Search for the cell housing the specified text and yield its (X, Y) center coordinate. 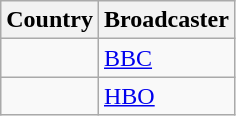
HBO (166, 96)
Country (50, 20)
BBC (166, 58)
Broadcaster (166, 20)
